Return [x, y] of the center of cell containing provided text 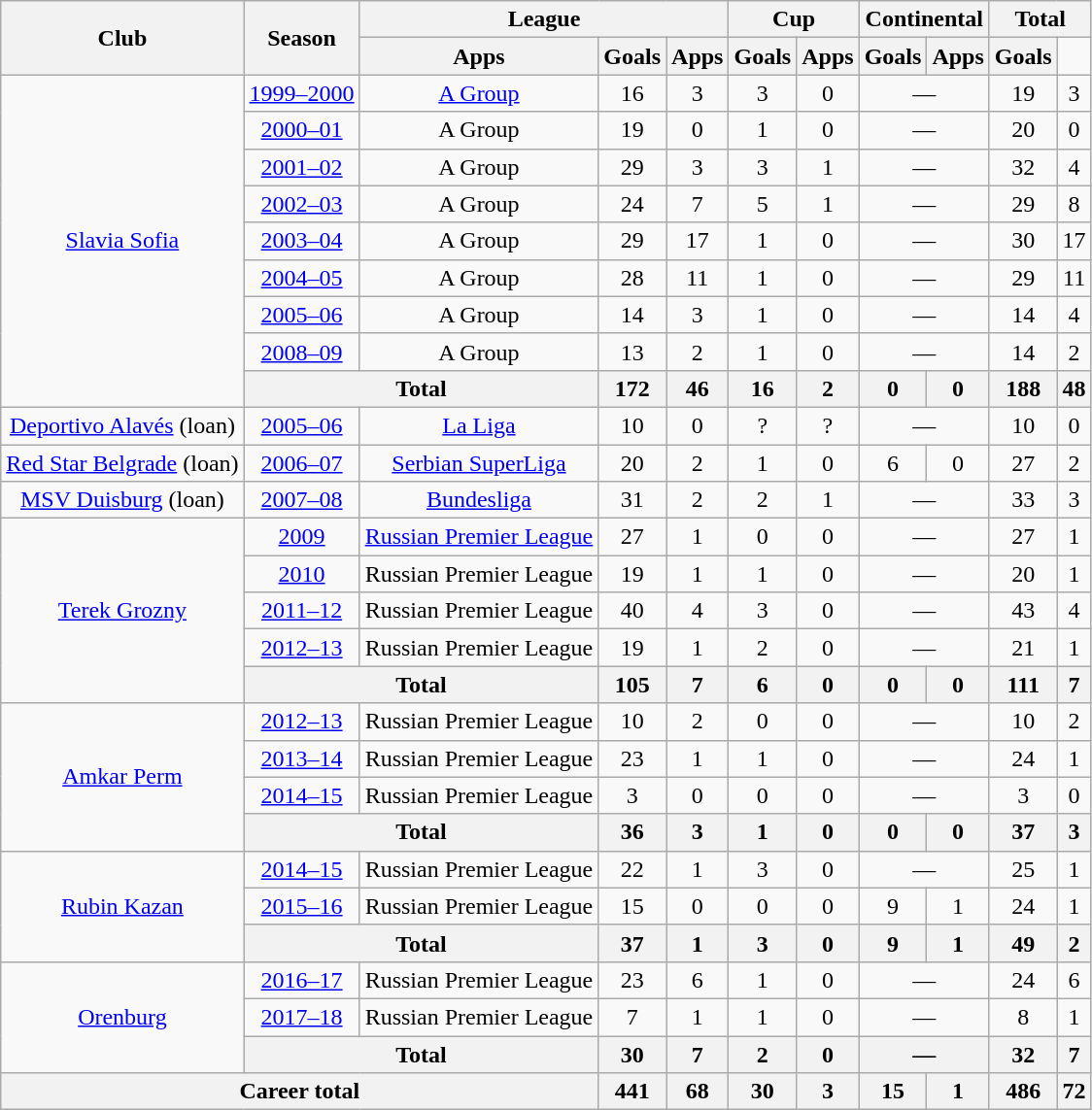
2010 [301, 574]
Continental [924, 19]
2000–01 [301, 130]
48 [1075, 388]
33 [1023, 500]
Career total [299, 1092]
5 [763, 204]
Bundesliga [479, 500]
Terek Grozny [122, 611]
2011–12 [301, 611]
Cup [794, 19]
2016–17 [301, 980]
43 [1023, 611]
2013–14 [301, 758]
25 [1023, 869]
31 [632, 500]
2002–03 [301, 204]
72 [1075, 1092]
Deportivo Alavés (loan) [122, 425]
2009 [301, 537]
46 [698, 388]
36 [632, 832]
Rubin Kazan [122, 906]
28 [632, 278]
League [544, 19]
Orenburg [122, 1017]
2006–07 [301, 463]
Club [122, 38]
172 [632, 388]
21 [1023, 648]
Red Star Belgrade (loan) [122, 463]
2017–18 [301, 1017]
40 [632, 611]
2003–04 [301, 241]
22 [632, 869]
486 [1023, 1092]
2004–05 [301, 278]
MSV Duisburg (loan) [122, 500]
2008–09 [301, 352]
2007–08 [301, 500]
441 [632, 1092]
Slavia Sofia [122, 241]
1999–2000 [301, 93]
188 [1023, 388]
49 [1023, 943]
Amkar Perm [122, 777]
La Liga [479, 425]
68 [698, 1092]
13 [632, 352]
2015–16 [301, 906]
105 [632, 685]
Season [301, 38]
111 [1023, 685]
2001–02 [301, 167]
Serbian SuperLiga [479, 463]
